Return the (x, y) coordinate for the center point of the cell that contains the specified text.  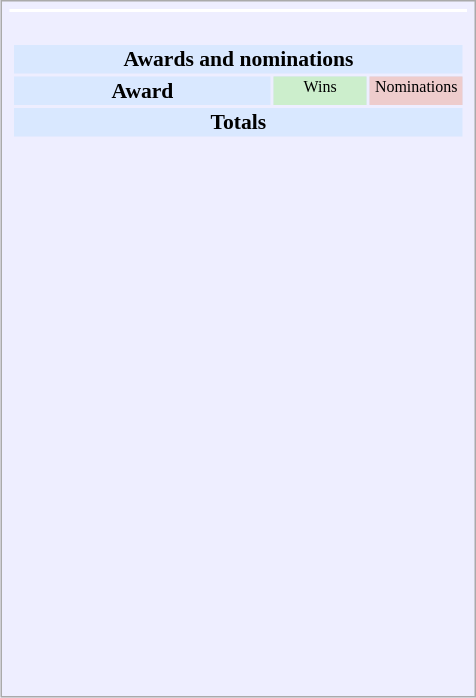
Award (142, 90)
Awards and nominations (238, 59)
Wins (320, 90)
Totals (238, 122)
Awards and nominations Award Wins Nominations Totals (239, 346)
Nominations (416, 90)
